Identify which cell holds the provided text, then report its (x, y) central coordinate. 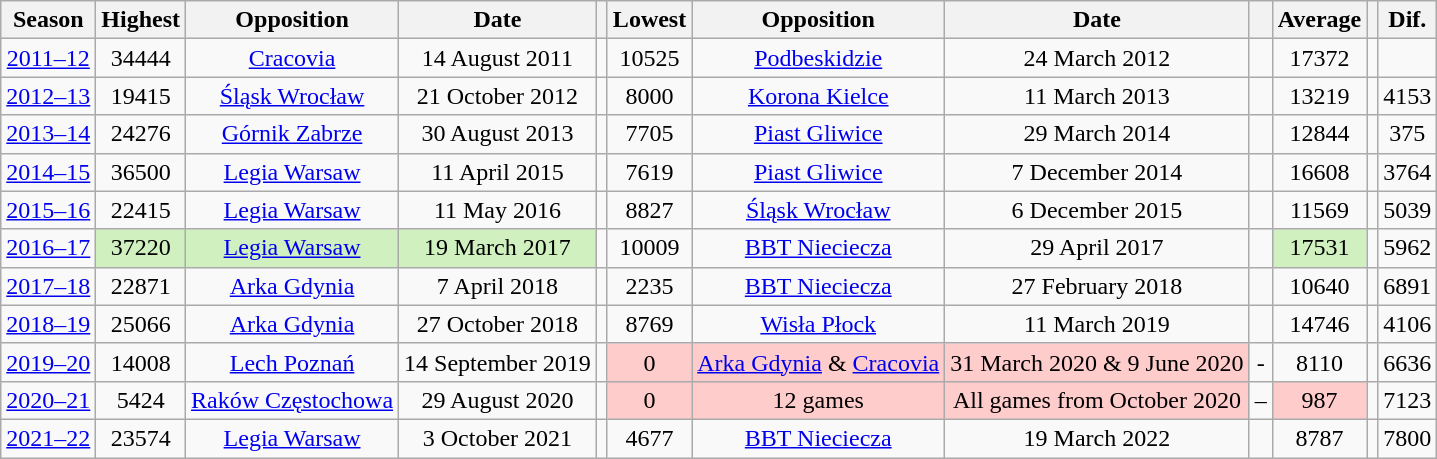
7800 (1408, 438)
7123 (1408, 400)
8110 (1320, 362)
11 March 2013 (1097, 96)
Wisła Płock (818, 324)
14 August 2011 (498, 58)
8787 (1320, 438)
19415 (141, 96)
12844 (1320, 134)
987 (1320, 400)
6891 (1408, 286)
19 March 2022 (1097, 438)
7 April 2018 (498, 286)
– (1260, 400)
8000 (649, 96)
5424 (141, 400)
4677 (649, 438)
4106 (1408, 324)
34444 (141, 58)
8769 (649, 324)
2018–19 (48, 324)
2012–13 (48, 96)
2235 (649, 286)
29 March 2014 (1097, 134)
Korona Kielce (818, 96)
All games from October 2020 (1097, 400)
21 October 2012 (498, 96)
2013–14 (48, 134)
10640 (1320, 286)
24 March 2012 (1097, 58)
16608 (1320, 172)
14746 (1320, 324)
31 March 2020 & 9 June 2020 (1097, 362)
5962 (1408, 248)
2021–22 (48, 438)
Lowest (649, 20)
2020–21 (48, 400)
3 October 2021 (498, 438)
22415 (141, 210)
17372 (1320, 58)
7705 (649, 134)
2015–16 (48, 210)
Raków Częstochowa (292, 400)
Highest (141, 20)
Cracovia (292, 58)
14 September 2019 (498, 362)
2019–20 (48, 362)
4153 (1408, 96)
2017–18 (48, 286)
Arka Gdynia & Cracovia (818, 362)
13219 (1320, 96)
2011–12 (48, 58)
30 August 2013 (498, 134)
17531 (1320, 248)
10525 (649, 58)
Górnik Zabrze (292, 134)
5039 (1408, 210)
6636 (1408, 362)
6 December 2015 (1097, 210)
14008 (141, 362)
375 (1408, 134)
11 April 2015 (498, 172)
3764 (1408, 172)
2016–17 (48, 248)
Podbeskidzie (818, 58)
10009 (649, 248)
11 May 2016 (498, 210)
36500 (141, 172)
25066 (141, 324)
Average (1320, 20)
27 February 2018 (1097, 286)
37220 (141, 248)
- (1260, 362)
29 April 2017 (1097, 248)
Season (48, 20)
19 March 2017 (498, 248)
22871 (141, 286)
8827 (649, 210)
11 March 2019 (1097, 324)
23574 (141, 438)
7 December 2014 (1097, 172)
29 August 2020 (498, 400)
24276 (141, 134)
12 games (818, 400)
Lech Poznań (292, 362)
Dif. (1408, 20)
2014–15 (48, 172)
27 October 2018 (498, 324)
11569 (1320, 210)
7619 (649, 172)
